From the cell containing the given text, extract its center point as [X, Y] coordinate. 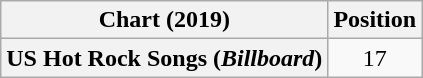
Chart (2019) [164, 20]
Position [375, 20]
17 [375, 58]
US Hot Rock Songs (Billboard) [164, 58]
